Output the (X, Y) coordinate of the center of the cell containing the given text.  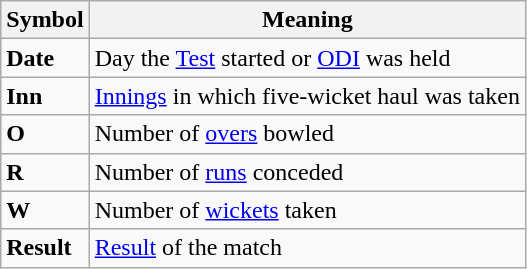
Inn (45, 96)
Date (45, 58)
Result of the match (307, 248)
Number of wickets taken (307, 210)
Result (45, 248)
Innings in which five-wicket haul was taken (307, 96)
Symbol (45, 20)
Number of runs conceded (307, 172)
Meaning (307, 20)
Day the Test started or ODI was held (307, 58)
W (45, 210)
Number of overs bowled (307, 134)
O (45, 134)
R (45, 172)
